Extract the (X, Y) coordinate from the center of the cell holding the provided text.  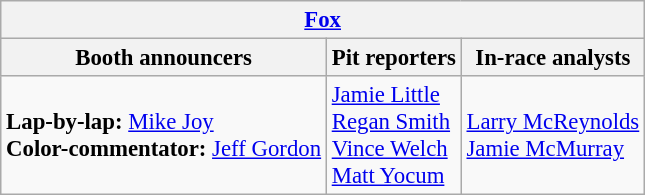
In-race analysts (552, 58)
Lap-by-lap: Mike JoyColor-commentator: Jeff Gordon (164, 136)
Fox (323, 20)
Pit reporters (394, 58)
Jamie LittleRegan SmithVince WelchMatt Yocum (394, 136)
Larry McReynoldsJamie McMurray (552, 136)
Booth announcers (164, 58)
